Locate the cell with the specified text and output its [X, Y] center coordinate. 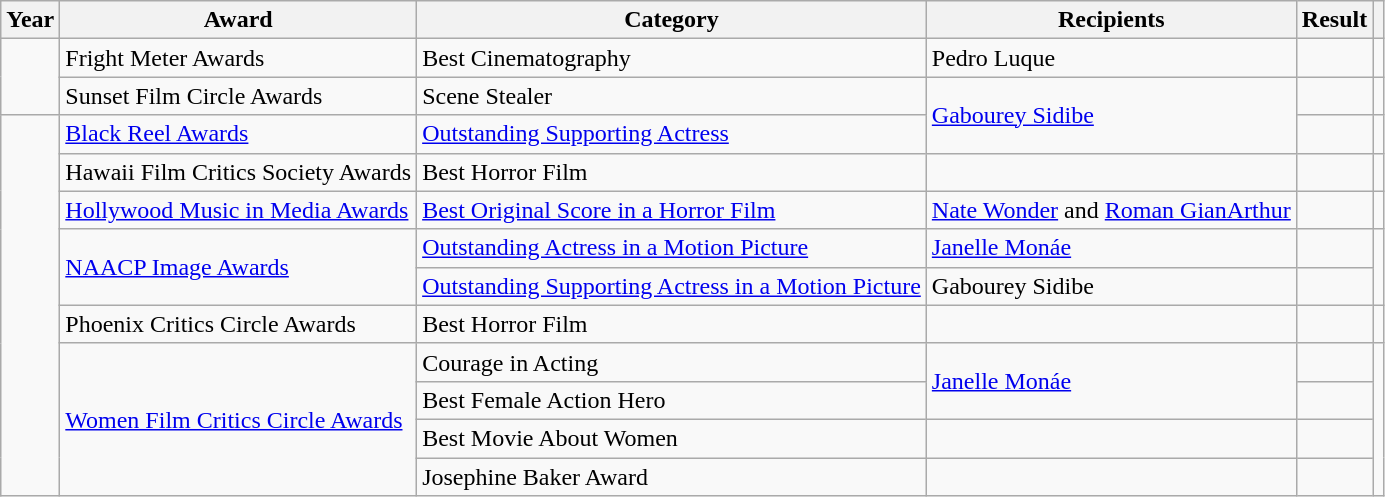
Outstanding Actress in a Motion Picture [672, 248]
Scene Stealer [672, 96]
Best Movie About Women [672, 438]
Result [1334, 20]
Women Film Critics Circle Awards [238, 419]
Nate Wonder and Roman GianArthur [1111, 210]
Outstanding Supporting Actress [672, 134]
Best Original Score in a Horror Film [672, 210]
Best Female Action Hero [672, 400]
Award [238, 20]
Fright Meter Awards [238, 58]
Outstanding Supporting Actress in a Motion Picture [672, 286]
NAACP Image Awards [238, 267]
Year [30, 20]
Best Cinematography [672, 58]
Hollywood Music in Media Awards [238, 210]
Courage in Acting [672, 362]
Hawaii Film Critics Society Awards [238, 172]
Sunset Film Circle Awards [238, 96]
Black Reel Awards [238, 134]
Pedro Luque [1111, 58]
Phoenix Critics Circle Awards [238, 324]
Josephine Baker Award [672, 477]
Recipients [1111, 20]
Category [672, 20]
